Return [x, y] of the center of cell containing provided text 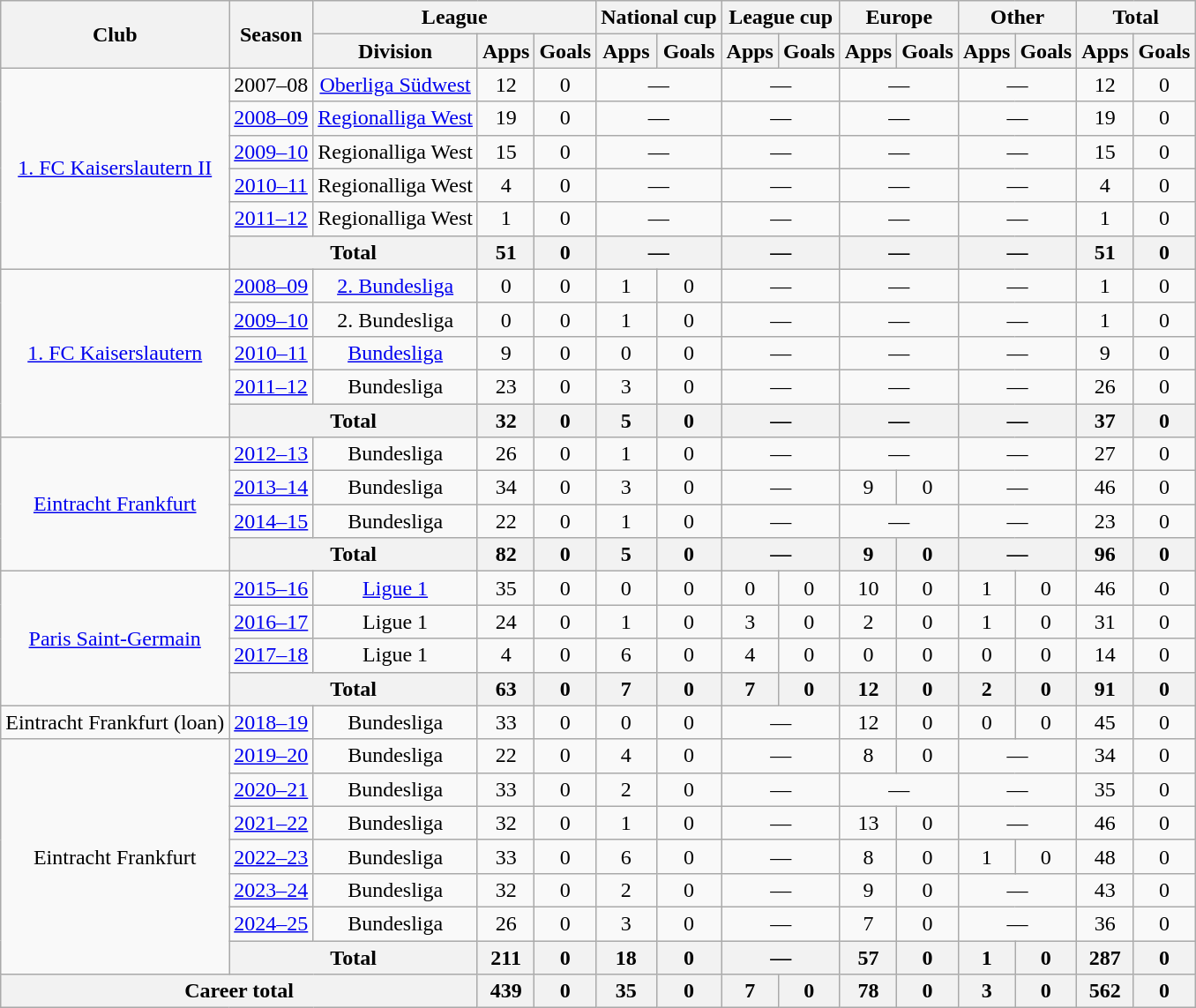
78 [868, 991]
211 [505, 957]
57 [868, 957]
91 [1105, 689]
2023–24 [272, 890]
37 [1105, 421]
2007–08 [272, 85]
2021–22 [272, 823]
Europe [899, 18]
Club [115, 34]
36 [1105, 923]
Division [395, 51]
27 [1105, 454]
2015–16 [272, 588]
Season [272, 34]
2013–14 [272, 488]
League cup [781, 18]
439 [505, 991]
48 [1105, 856]
24 [505, 622]
1. FC Kaiserslautern II [115, 168]
Career total [240, 991]
Eintracht Frankfurt (loan) [115, 722]
82 [505, 555]
18 [626, 957]
2019–20 [272, 756]
1. FC Kaiserslautern [115, 353]
562 [1105, 991]
10 [868, 588]
2020–21 [272, 789]
Paris Saint-Germain [115, 638]
14 [1105, 655]
Oberliga Südwest [395, 85]
287 [1105, 957]
2022–23 [272, 856]
Other [1017, 18]
2018–19 [272, 722]
2017–18 [272, 655]
31 [1105, 622]
96 [1105, 555]
63 [505, 689]
43 [1105, 890]
13 [868, 823]
2012–13 [272, 454]
National cup [659, 18]
League [455, 18]
2024–25 [272, 923]
2014–15 [272, 521]
2016–17 [272, 622]
45 [1105, 722]
